For the text-containing cell, return its midpoint in [x, y] coordinate format. 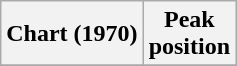
Chart (1970) [72, 34]
Peakposition [189, 34]
